Return [x, y] of the center of cell containing provided text 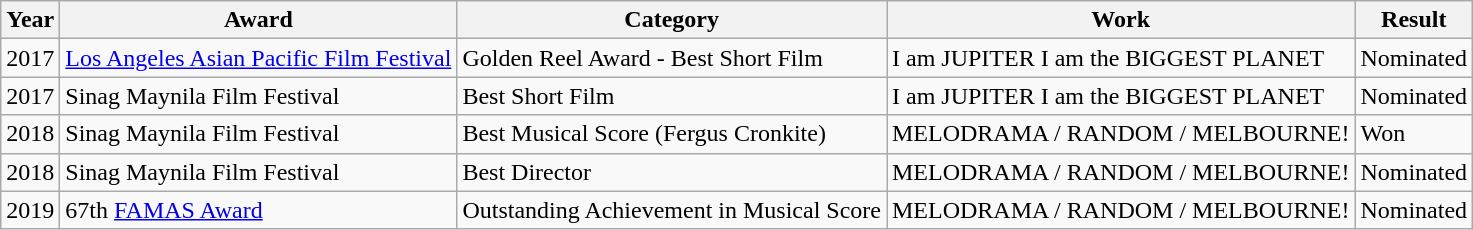
Outstanding Achievement in Musical Score [672, 210]
Best Short Film [672, 96]
Award [258, 20]
Los Angeles Asian Pacific Film Festival [258, 58]
Best Director [672, 172]
2019 [30, 210]
Year [30, 20]
Result [1414, 20]
Best Musical Score (Fergus Cronkite) [672, 134]
Work [1120, 20]
Category [672, 20]
Won [1414, 134]
67th FAMAS Award [258, 210]
Golden Reel Award - Best Short Film [672, 58]
